Capture the cell that displays the provided text and extract its (x, y) central coordinate. 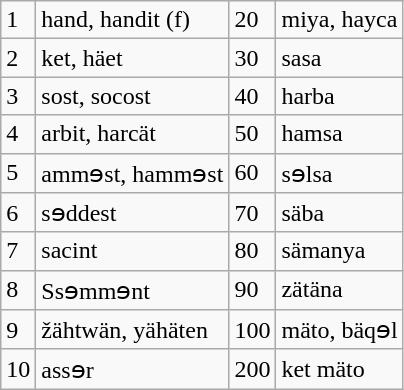
5 (18, 173)
80 (252, 251)
harba (340, 96)
assɘr (132, 369)
100 (252, 330)
1 (18, 20)
4 (18, 134)
90 (252, 290)
Ssɘmmɘnt (132, 290)
50 (252, 134)
7 (18, 251)
6 (18, 213)
arbit, harcät (132, 134)
2 (18, 58)
ammɘst, hammɘst (132, 173)
hamsa (340, 134)
9 (18, 330)
sämanya (340, 251)
60 (252, 173)
sɘlsa (340, 173)
70 (252, 213)
30 (252, 58)
10 (18, 369)
sost, socost (132, 96)
hand, handit (f) (132, 20)
ket, häet (132, 58)
žähtwän, yähäten (132, 330)
sɘddest (132, 213)
8 (18, 290)
miya, hayca (340, 20)
sacint (132, 251)
ket mäto (340, 369)
200 (252, 369)
sasa (340, 58)
40 (252, 96)
20 (252, 20)
säba (340, 213)
zätäna (340, 290)
mäto, bäqɘl (340, 330)
3 (18, 96)
